Capture the cell that displays the provided text and extract its (x, y) central coordinate. 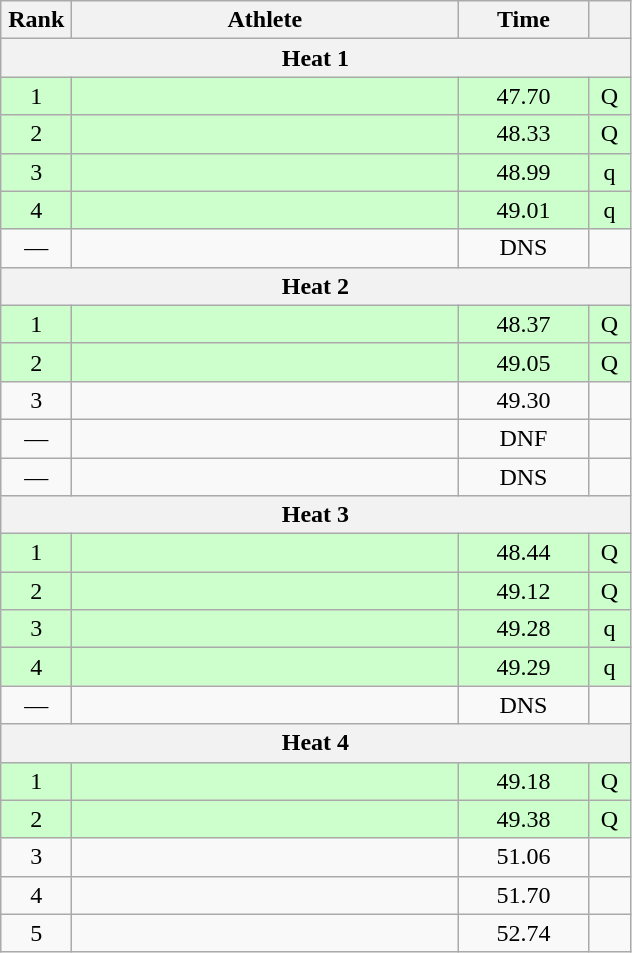
49.05 (524, 362)
DNF (524, 438)
48.37 (524, 324)
47.70 (524, 96)
51.70 (524, 895)
49.12 (524, 591)
Rank (36, 20)
Heat 2 (316, 286)
5 (36, 933)
Heat 4 (316, 743)
Heat 1 (316, 58)
49.30 (524, 400)
Athlete (265, 20)
49.29 (524, 667)
49.01 (524, 210)
Time (524, 20)
Heat 3 (316, 515)
49.38 (524, 819)
49.28 (524, 629)
49.18 (524, 781)
48.99 (524, 172)
51.06 (524, 857)
48.44 (524, 553)
52.74 (524, 933)
48.33 (524, 134)
